From the cell containing the given text, extract its center point as (x, y) coordinate. 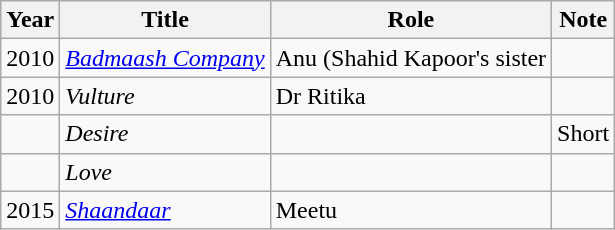
Note (584, 20)
Desire (165, 134)
Badmaash Company (165, 58)
Anu (Shahid Kapoor's sister (410, 58)
Year (30, 20)
Love (165, 172)
Short (584, 134)
Shaandaar (165, 210)
Role (410, 20)
Dr Ritika (410, 96)
Title (165, 20)
2015 (30, 210)
Meetu (410, 210)
Vulture (165, 96)
